Capture the cell that displays the provided text and extract its (X, Y) central coordinate. 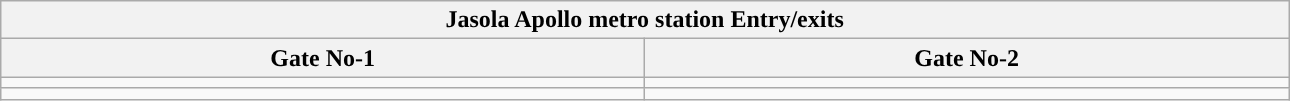
Jasola Apollo metro station Entry/exits (645, 20)
Gate No-1 (323, 58)
Gate No-2 (967, 58)
